Return (x, y) of the center of cell containing provided text 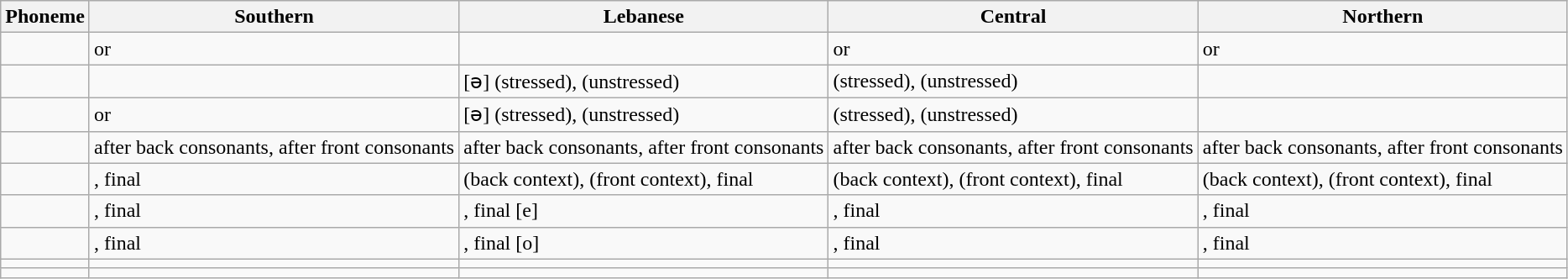
Central (1013, 17)
Southern (274, 17)
, final [e] (644, 211)
Lebanese (644, 17)
, final [o] (644, 243)
Northern (1382, 17)
Phoneme (45, 17)
